Detect which cell encompasses the target text, then output its (X, Y) center coordinate. 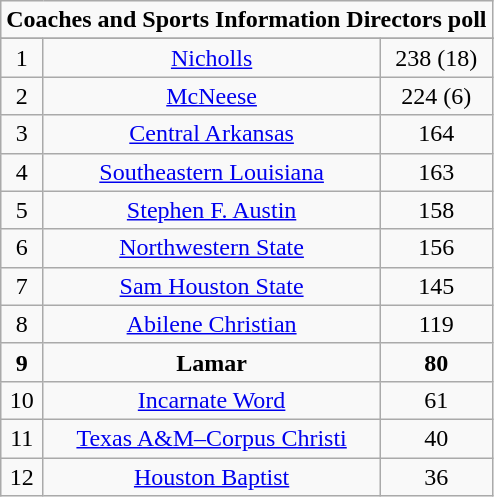
145 (436, 286)
Incarnate Word (212, 400)
238 (18) (436, 58)
Southeastern Louisiana (212, 172)
Sam Houston State (212, 286)
Lamar (212, 362)
12 (22, 477)
164 (436, 134)
Stephen F. Austin (212, 210)
80 (436, 362)
3 (22, 134)
6 (22, 248)
163 (436, 172)
Abilene Christian (212, 324)
61 (436, 400)
11 (22, 438)
10 (22, 400)
2 (22, 96)
36 (436, 477)
Texas A&M–Corpus Christi (212, 438)
9 (22, 362)
Northwestern State (212, 248)
5 (22, 210)
119 (436, 324)
Central Arkansas (212, 134)
Coaches and Sports Information Directors poll (246, 20)
40 (436, 438)
224 (6) (436, 96)
8 (22, 324)
Nicholls (212, 58)
158 (436, 210)
156 (436, 248)
4 (22, 172)
7 (22, 286)
1 (22, 58)
Houston Baptist (212, 477)
McNeese (212, 96)
